Pinpoint the cell where the given text exists, returning its [X, Y] midpoint coordinate. 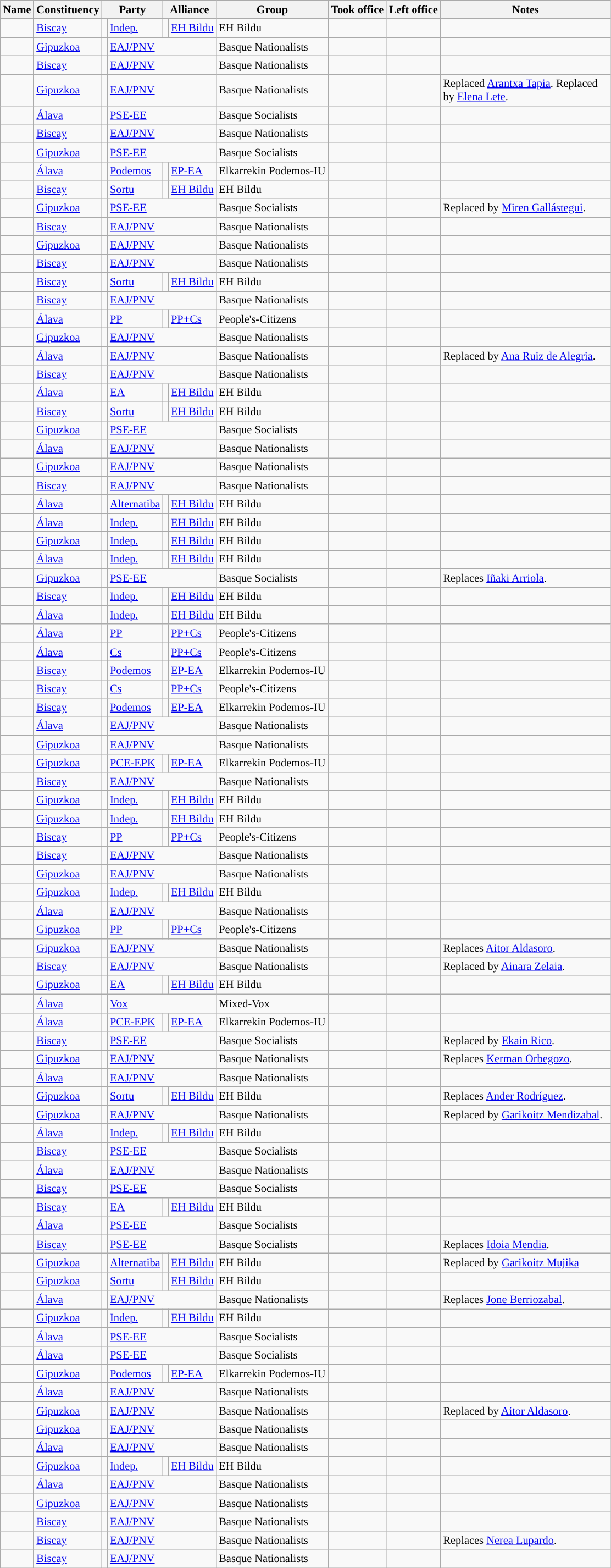
Replaced by Garikoitz Mujika [526, 1262]
Replaced by Ainara Zelaia. [526, 967]
Replaces Ander Rodríguez. [526, 1096]
Replaces Aitor Aldasoro. [526, 948]
Replaced by Ekain Rico. [526, 1040]
Replaced by Miren Gallástegui. [526, 208]
Constituency [68, 9]
Notes [526, 9]
Replaced by Aitor Aldasoro. [526, 1411]
Alliance [190, 9]
Replaced by Garikoitz Mendizabal. [526, 1114]
Replaces Jone Berriozabal. [526, 1300]
Took office [357, 9]
Vox [162, 1003]
Group [272, 9]
Party [132, 9]
Mixed-Vox [272, 1003]
Replaces Idoia Mendia. [526, 1244]
Replaced by Ana Ruiz de Alegria. [526, 356]
Left office [413, 9]
Replaced Arantxa Tapia. Replaced by Elena Lete. [526, 90]
Replaces Nerea Lupardo. [526, 1540]
Replaces Kerman Orbegozo. [526, 1059]
Name [18, 9]
Replaces Iñaki Arriola. [526, 578]
